Provide the [x, y] coordinate of the cell's center where the given text is located.  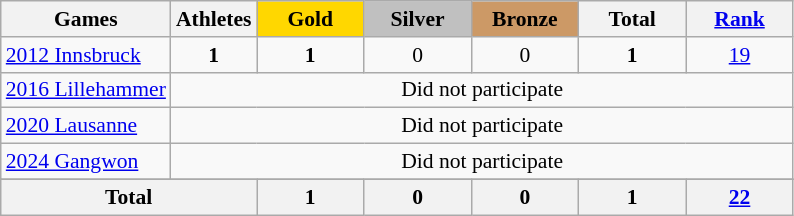
Gold [310, 19]
Bronze [524, 19]
Games [86, 19]
2024 Gangwon [86, 162]
2020 Lausanne [86, 126]
Athletes [214, 19]
19 [740, 55]
Silver [418, 19]
22 [740, 197]
2016 Lillehammer [86, 90]
2012 Innsbruck [86, 55]
Rank [740, 19]
